Return (x, y) of the center of cell containing provided text 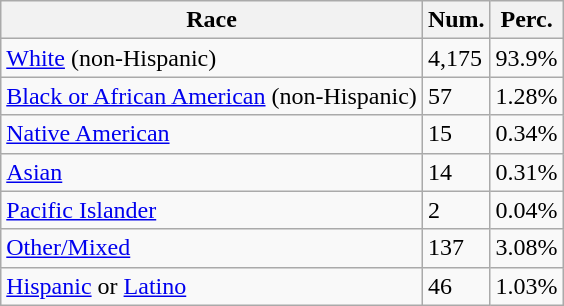
Num. (456, 20)
46 (456, 286)
White (non-Hispanic) (212, 58)
Perc. (526, 20)
Black or African American (non-Hispanic) (212, 96)
2 (456, 210)
93.9% (526, 58)
1.03% (526, 286)
Asian (212, 172)
57 (456, 96)
1.28% (526, 96)
Hispanic or Latino (212, 286)
0.31% (526, 172)
14 (456, 172)
3.08% (526, 248)
Native American (212, 134)
15 (456, 134)
Race (212, 20)
137 (456, 248)
0.34% (526, 134)
Pacific Islander (212, 210)
0.04% (526, 210)
Other/Mixed (212, 248)
4,175 (456, 58)
